Locate the cell with the specified text and output its [x, y] center coordinate. 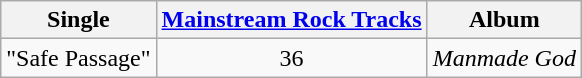
36 [292, 58]
Mainstream Rock Tracks [292, 20]
Album [504, 20]
Single [78, 20]
"Safe Passage" [78, 58]
Manmade God [504, 58]
